Pinpoint the cell where the given text exists, returning its (X, Y) midpoint coordinate. 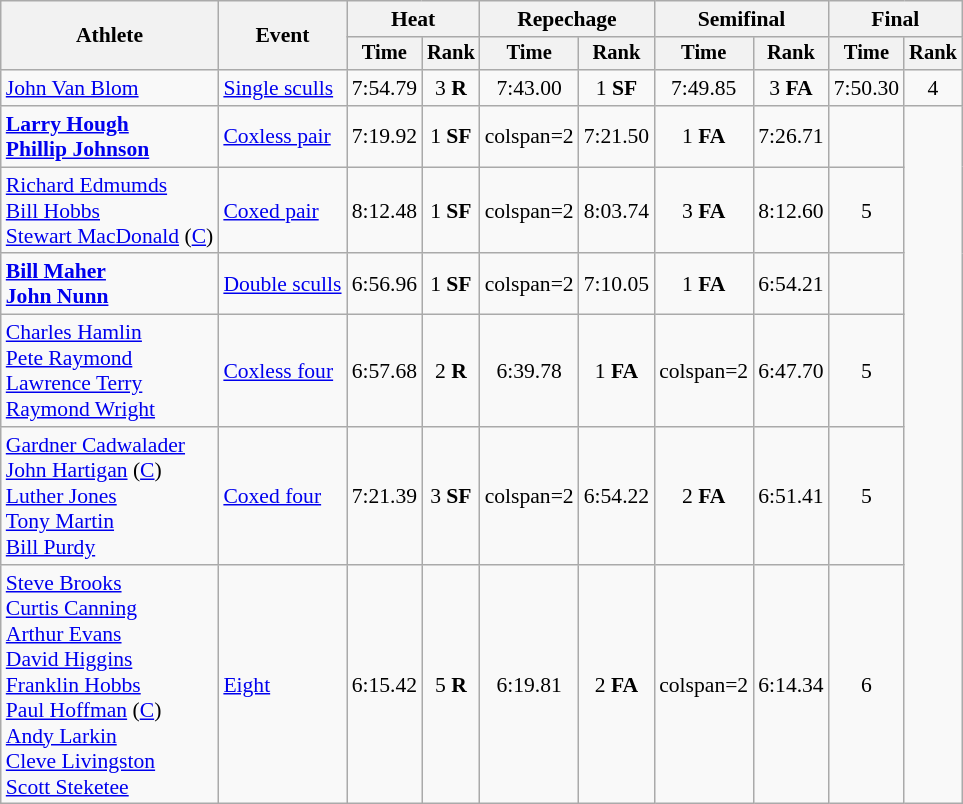
6:47.70 (790, 371)
Final (896, 19)
Single sculls (282, 88)
7:49.85 (704, 88)
7:50.30 (866, 88)
6:54.22 (616, 496)
6:39.78 (530, 371)
Heat (414, 19)
7:26.71 (790, 136)
Richard EdmumdsBill HobbsStewart MacDonald (C) (110, 210)
Coxless pair (282, 136)
Repechage (568, 19)
Larry HoughPhillip Johnson (110, 136)
6:56.96 (384, 284)
6:54.21 (790, 284)
Event (282, 36)
7:43.00 (530, 88)
Coxed four (282, 496)
6:51.41 (790, 496)
Charles HamlinPete RaymondLawrence TerryRaymond Wright (110, 371)
3 SF (451, 496)
7:19.92 (384, 136)
7:21.50 (616, 136)
4 (933, 88)
7:54.79 (384, 88)
8:03.74 (616, 210)
Semifinal (742, 19)
John Van Blom (110, 88)
Coxless four (282, 371)
Athlete (110, 36)
Double sculls (282, 284)
Gardner CadwaladerJohn Hartigan (C)Luther JonesTony MartinBill Purdy (110, 496)
8:12.60 (790, 210)
7:10.05 (616, 284)
2 R (451, 371)
3 R (451, 88)
2 FA (704, 496)
Coxed pair (282, 210)
Bill MaherJohn Nunn (110, 284)
6:57.68 (384, 371)
8:12.48 (384, 210)
7:21.39 (384, 496)
